Determine the [X, Y] coordinate at the center of the cell enclosing the given text.  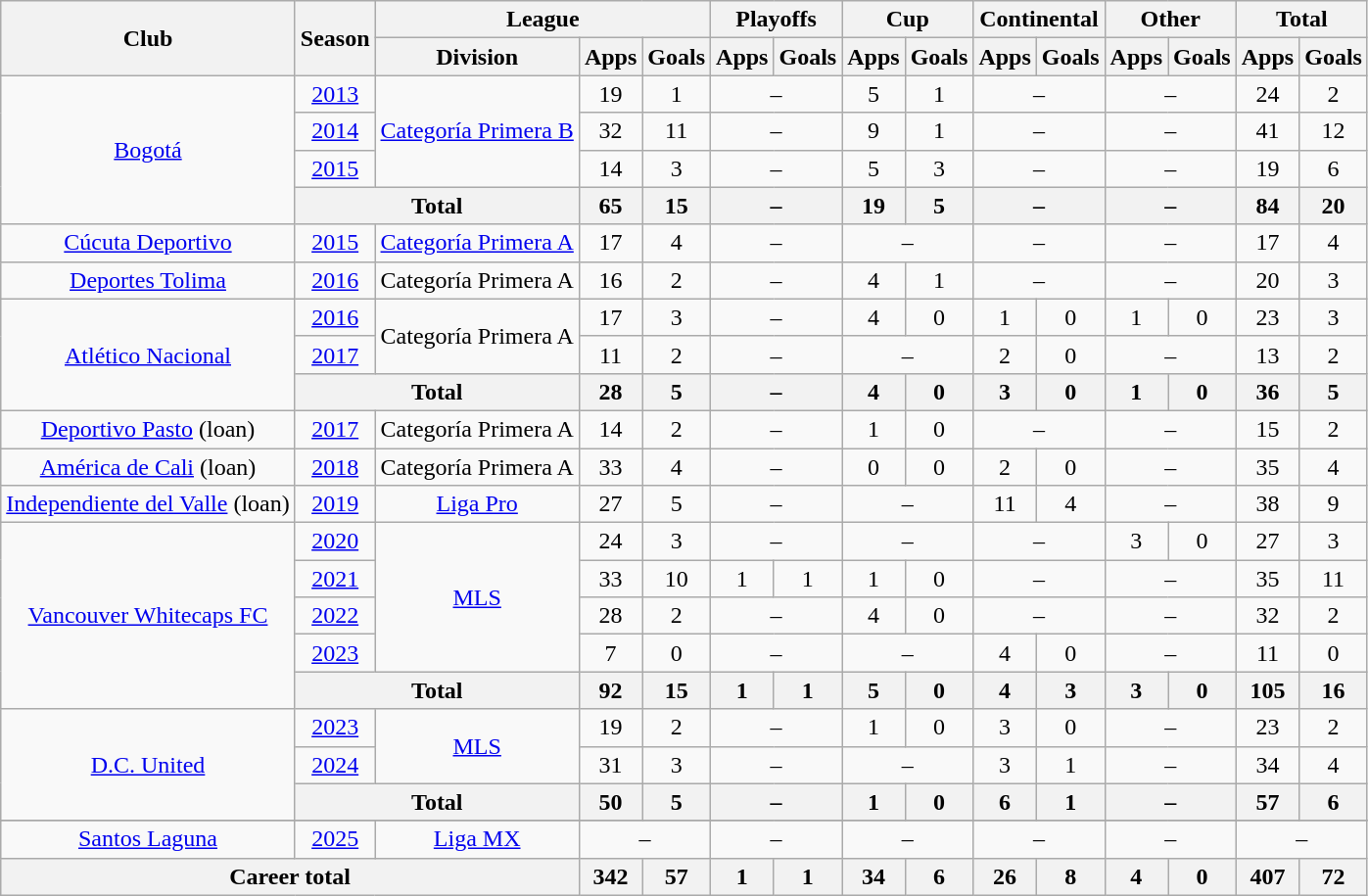
41 [1267, 131]
65 [610, 206]
Santos Laguna [149, 839]
Playoffs [777, 20]
2021 [335, 579]
10 [677, 579]
407 [1267, 876]
Season [335, 38]
2018 [335, 467]
2014 [335, 131]
50 [610, 802]
Continental [1039, 20]
Categoría Primera B [477, 131]
Cup [908, 20]
2024 [335, 765]
Club [149, 38]
League [542, 20]
2019 [335, 504]
342 [610, 876]
Bogotá [149, 150]
Atlético Nacional [149, 354]
36 [1267, 392]
Liga Pro [477, 504]
38 [1267, 504]
Liga MX [477, 839]
2022 [335, 616]
Deportivo Pasto (loan) [149, 429]
Cúcuta Deportivo [149, 243]
2020 [335, 542]
84 [1267, 206]
Independiente del Valle (loan) [149, 504]
31 [610, 765]
Vancouver Whitecaps FC [149, 616]
Division [477, 57]
Other [1170, 20]
2013 [335, 94]
13 [1267, 354]
26 [1005, 876]
105 [1267, 690]
92 [610, 690]
2025 [335, 839]
72 [1334, 876]
12 [1334, 131]
Deportes Tolima [149, 280]
8 [1070, 876]
D.C. United [149, 765]
7 [610, 653]
América de Cali (loan) [149, 467]
Career total [290, 876]
